Return the (x, y) coordinate for the center point of the cell that contains the specified text.  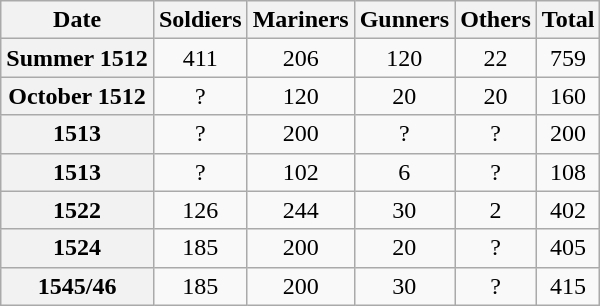
160 (568, 96)
102 (300, 172)
411 (200, 58)
Date (78, 20)
1545/46 (78, 286)
22 (496, 58)
6 (404, 172)
405 (568, 248)
Total (568, 20)
1522 (78, 210)
244 (300, 210)
Gunners (404, 20)
Soldiers (200, 20)
Others (496, 20)
Mariners (300, 20)
126 (200, 210)
759 (568, 58)
108 (568, 172)
2 (496, 210)
Summer 1512 (78, 58)
1524 (78, 248)
October 1512 (78, 96)
402 (568, 210)
206 (300, 58)
415 (568, 286)
